From the cell containing the given text, extract its center point as (x, y) coordinate. 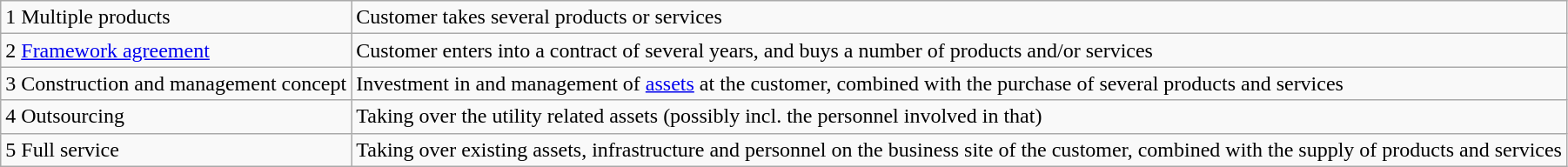
3 Construction and management concept (176, 83)
Taking over existing assets, infrastructure and personnel on the business site of the customer, combined with the supply of products and services (959, 150)
2 Framework agreement (176, 50)
4 Outsourcing (176, 117)
Customer enters into a contract of several years, and buys a number of products and/or services (959, 50)
Customer takes several products or services (959, 17)
Investment in and management of assets at the customer, combined with the purchase of several products and services (959, 83)
Taking over the utility related assets (possibly incl. the personnel involved in that) (959, 117)
5 Full service (176, 150)
1 Multiple products (176, 17)
